Identify which cell holds the provided text, then report its [x, y] central coordinate. 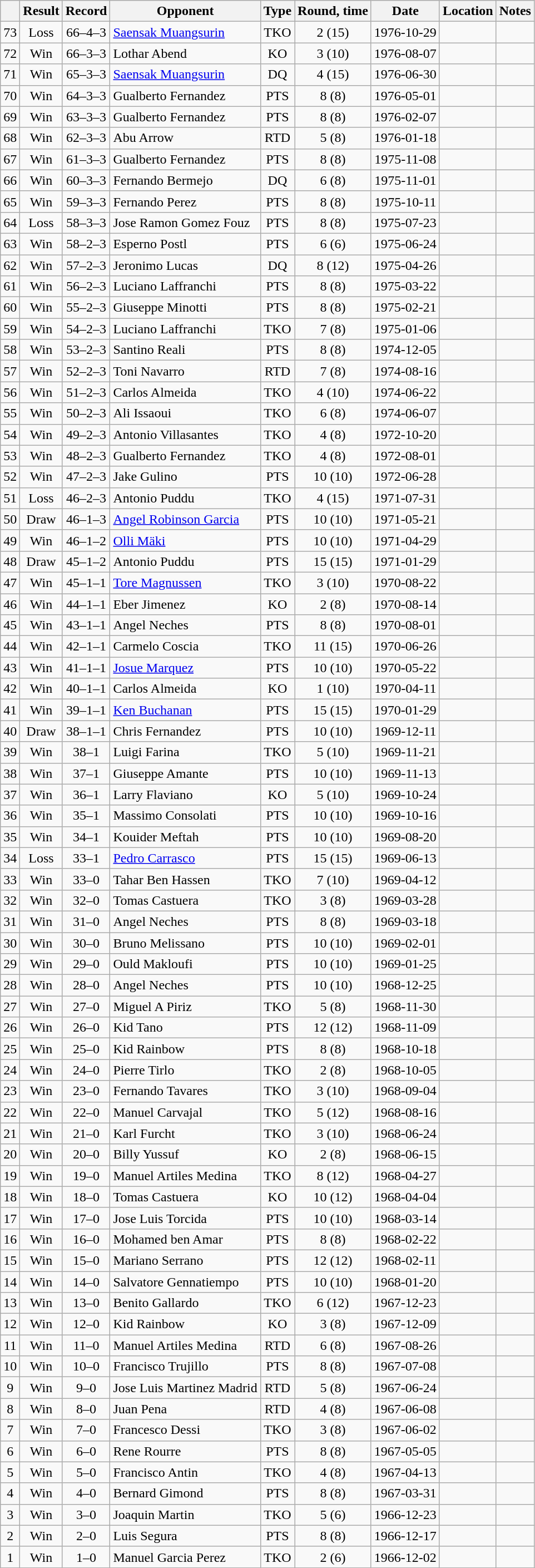
33–0 [86, 879]
5 (6) [333, 1515]
42–1–1 [86, 647]
32–0 [86, 900]
Fernando Tavares [185, 1091]
17–0 [86, 1218]
Santino Reali [185, 350]
20 [10, 1155]
1967-12-23 [405, 1303]
Giuseppe Amante [185, 773]
49–2–3 [86, 435]
Esperno Postl [185, 244]
50–2–3 [86, 413]
44–1–1 [86, 604]
73 [10, 32]
7 [10, 1430]
10–0 [86, 1367]
Giuseppe Minotti [185, 308]
5–0 [86, 1472]
1976-08-07 [405, 53]
11–0 [86, 1345]
1972-06-28 [405, 477]
Francisco Antin [185, 1472]
60–3–3 [86, 180]
23 [10, 1091]
Benito Gallardo [185, 1303]
6 [10, 1451]
1969-11-21 [405, 752]
1968-04-04 [405, 1197]
1975-03-22 [405, 287]
29 [10, 964]
Jose Luis Martinez Madrid [185, 1388]
1969-10-24 [405, 795]
12–0 [86, 1324]
1975-06-24 [405, 244]
43–1–1 [86, 625]
39 [10, 752]
Jeronimo Lucas [185, 265]
25 [10, 1049]
Antonio Villasantes [185, 435]
Salvatore Gennatiempo [185, 1281]
Juan Pena [185, 1409]
Notes [515, 11]
30 [10, 943]
Manuel Carvajal [185, 1112]
Date [405, 11]
31–0 [86, 921]
24 [10, 1070]
1968-06-15 [405, 1155]
1970-08-22 [405, 583]
20–0 [86, 1155]
1975-01-06 [405, 329]
68 [10, 138]
1971-07-31 [405, 498]
19 [10, 1176]
Result [41, 11]
Ali Issaoui [185, 413]
26 [10, 1028]
1969-04-12 [405, 879]
35 [10, 837]
56–2–3 [86, 287]
28–0 [86, 985]
Francisco Trujillo [185, 1367]
8–0 [86, 1409]
11 [10, 1345]
Ken Buchanan [185, 710]
66 [10, 180]
63 [10, 244]
1968-03-14 [405, 1218]
51–2–3 [86, 392]
1970-08-01 [405, 625]
1968-02-11 [405, 1260]
45–1–1 [86, 583]
1972-10-20 [405, 435]
Manuel Garcia Perez [185, 1557]
25–0 [86, 1049]
18–0 [86, 1197]
19–0 [86, 1176]
Tore Magnussen [185, 583]
16–0 [86, 1239]
57 [10, 371]
Jake Gulino [185, 477]
1968-09-04 [405, 1091]
71 [10, 75]
5 [10, 1472]
1967-05-05 [405, 1451]
1968-10-18 [405, 1049]
39–1–1 [86, 710]
22–0 [86, 1112]
1967-04-13 [405, 1472]
59–3–3 [86, 201]
1976-10-29 [405, 32]
66–3–3 [86, 53]
35–1 [86, 816]
5 (12) [333, 1112]
14–0 [86, 1281]
1974-06-22 [405, 392]
51 [10, 498]
1966-12-23 [405, 1515]
3–0 [86, 1515]
2 (15) [333, 32]
21–0 [86, 1133]
Pierre Tirlo [185, 1070]
58–2–3 [86, 244]
1970-01-29 [405, 710]
38 [10, 773]
1970-08-14 [405, 604]
1972-08-01 [405, 456]
Chris Fernandez [185, 731]
42 [10, 689]
56 [10, 392]
Pedro Carrasco [185, 858]
37 [10, 795]
Eber Jimenez [185, 604]
38–1 [86, 752]
69 [10, 117]
Billy Yussuf [185, 1155]
4 [10, 1493]
1970-05-22 [405, 668]
40 [10, 731]
Rene Rourre [185, 1451]
2 (6) [333, 1557]
Karl Furcht [185, 1133]
1967-07-08 [405, 1367]
Ould Makloufi [185, 964]
1968-06-24 [405, 1133]
52–2–3 [86, 371]
22 [10, 1112]
27–0 [86, 1007]
10 [10, 1367]
64 [10, 223]
50 [10, 519]
Massimo Consolati [185, 816]
1–0 [86, 1557]
Toni Navarro [185, 371]
1966-12-17 [405, 1536]
23–0 [86, 1091]
1968-04-27 [405, 1176]
3 [10, 1515]
1974-08-16 [405, 371]
47 [10, 583]
Olli Mäki [185, 540]
1967-03-31 [405, 1493]
1969-03-28 [405, 900]
Francesco Dessi [185, 1430]
Fernando Bermejo [185, 180]
55–2–3 [86, 308]
1969-01-25 [405, 964]
1976-01-18 [405, 138]
37–1 [86, 773]
54–2–3 [86, 329]
1968-12-25 [405, 985]
1968-08-16 [405, 1112]
1971-01-29 [405, 561]
2–0 [86, 1536]
53 [10, 456]
14 [10, 1281]
Bernard Gimond [185, 1493]
41 [10, 710]
Type [277, 11]
Angel Robinson Garcia [185, 519]
Larry Flaviano [185, 795]
45 [10, 625]
1971-05-21 [405, 519]
1967-06-08 [405, 1409]
8 [10, 1409]
52 [10, 477]
31 [10, 921]
1968-01-20 [405, 1281]
63–3–3 [86, 117]
Opponent [185, 11]
1975-04-26 [405, 265]
45–1–2 [86, 561]
32 [10, 900]
1969-06-13 [405, 858]
46–1–3 [86, 519]
46–2–3 [86, 498]
1976-02-07 [405, 117]
Round, time [333, 11]
13 [10, 1303]
1975-02-21 [405, 308]
1967-08-26 [405, 1345]
Tahar Ben Hassen [185, 879]
Miguel A Piriz [185, 1007]
36 [10, 816]
2 [10, 1536]
67 [10, 159]
48–2–3 [86, 456]
6–0 [86, 1451]
Kid Tano [185, 1028]
16 [10, 1239]
48 [10, 561]
65–3–3 [86, 75]
33–1 [86, 858]
15–0 [86, 1260]
1966-12-02 [405, 1557]
21 [10, 1133]
28 [10, 985]
47–2–3 [86, 477]
Bruno Melissano [185, 943]
66–4–3 [86, 32]
10 (12) [333, 1197]
58–3–3 [86, 223]
30–0 [86, 943]
70 [10, 96]
34 [10, 858]
12 [10, 1324]
Luigi Farina [185, 752]
1969-02-01 [405, 943]
40–1–1 [86, 689]
55 [10, 413]
15 [10, 1260]
72 [10, 53]
29–0 [86, 964]
4–0 [86, 1493]
1975-11-01 [405, 180]
Jose Ramon Gomez Fouz [185, 223]
Mariano Serrano [185, 1260]
1968-11-09 [405, 1028]
6 (6) [333, 244]
Mohamed ben Amar [185, 1239]
49 [10, 540]
41–1–1 [86, 668]
36–1 [86, 795]
1974-06-07 [405, 413]
1975-10-11 [405, 201]
11 (15) [333, 647]
1969-08-20 [405, 837]
46–1–2 [86, 540]
1974-12-05 [405, 350]
26–0 [86, 1028]
Luis Segura [185, 1536]
1969-03-18 [405, 921]
1968-10-05 [405, 1070]
1 [10, 1557]
1967-06-02 [405, 1430]
1968-02-22 [405, 1239]
59 [10, 329]
Carmelo Coscia [185, 647]
57–2–3 [86, 265]
43 [10, 668]
1975-11-08 [405, 159]
53–2–3 [86, 350]
65 [10, 201]
58 [10, 350]
9–0 [86, 1388]
Record [86, 11]
38–1–1 [86, 731]
34–1 [86, 837]
60 [10, 308]
13–0 [86, 1303]
Kouider Meftah [185, 837]
62–3–3 [86, 138]
4 (10) [333, 392]
1971-04-29 [405, 540]
46 [10, 604]
1976-06-30 [405, 75]
1975-07-23 [405, 223]
61 [10, 287]
1970-06-26 [405, 647]
1 (10) [333, 689]
1967-06-24 [405, 1388]
1970-04-11 [405, 689]
54 [10, 435]
33 [10, 879]
9 [10, 1388]
61–3–3 [86, 159]
1969-10-16 [405, 816]
7–0 [86, 1430]
17 [10, 1218]
Josue Marquez [185, 668]
Fernando Perez [185, 201]
Lothar Abend [185, 53]
Location [468, 11]
27 [10, 1007]
Jose Luis Torcida [185, 1218]
1967-12-09 [405, 1324]
Abu Arrow [185, 138]
18 [10, 1197]
44 [10, 647]
1976-05-01 [405, 96]
24–0 [86, 1070]
6 (12) [333, 1303]
64–3–3 [86, 96]
Joaquin Martin [185, 1515]
7 (10) [333, 879]
1969-12-11 [405, 731]
1969-11-13 [405, 773]
62 [10, 265]
1968-11-30 [405, 1007]
